Provide the [x, y] coordinate of the cell's center where the given text is located.  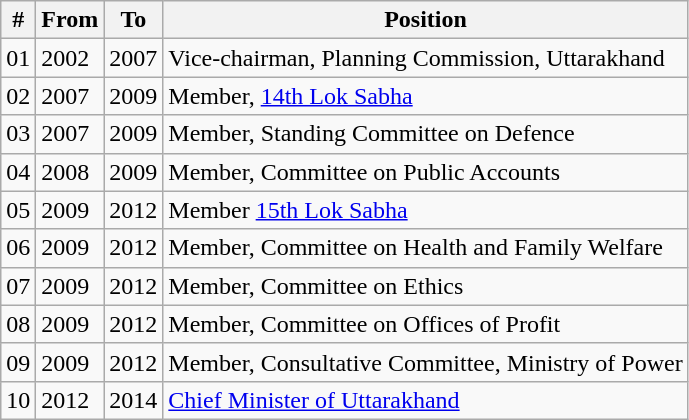
01 [18, 58]
10 [18, 400]
Chief Minister of Uttarakhand [426, 400]
Member, Committee on Ethics [426, 286]
05 [18, 210]
2002 [70, 58]
02 [18, 96]
09 [18, 362]
Member, 14th Lok Sabha [426, 96]
07 [18, 286]
Position [426, 20]
08 [18, 324]
From [70, 20]
2008 [70, 172]
To [134, 20]
Member 15th Lok Sabha [426, 210]
Member, Committee on Health and Family Welfare [426, 248]
2014 [134, 400]
Member, Standing Committee on Defence [426, 134]
Member, Committee on Public Accounts [426, 172]
Vice-chairman, Planning Commission, Uttarakhand [426, 58]
04 [18, 172]
06 [18, 248]
Member, Consultative Committee, Ministry of Power [426, 362]
03 [18, 134]
# [18, 20]
Member, Committee on Offices of Profit [426, 324]
